From the cell containing the given text, extract its center point as (X, Y) coordinate. 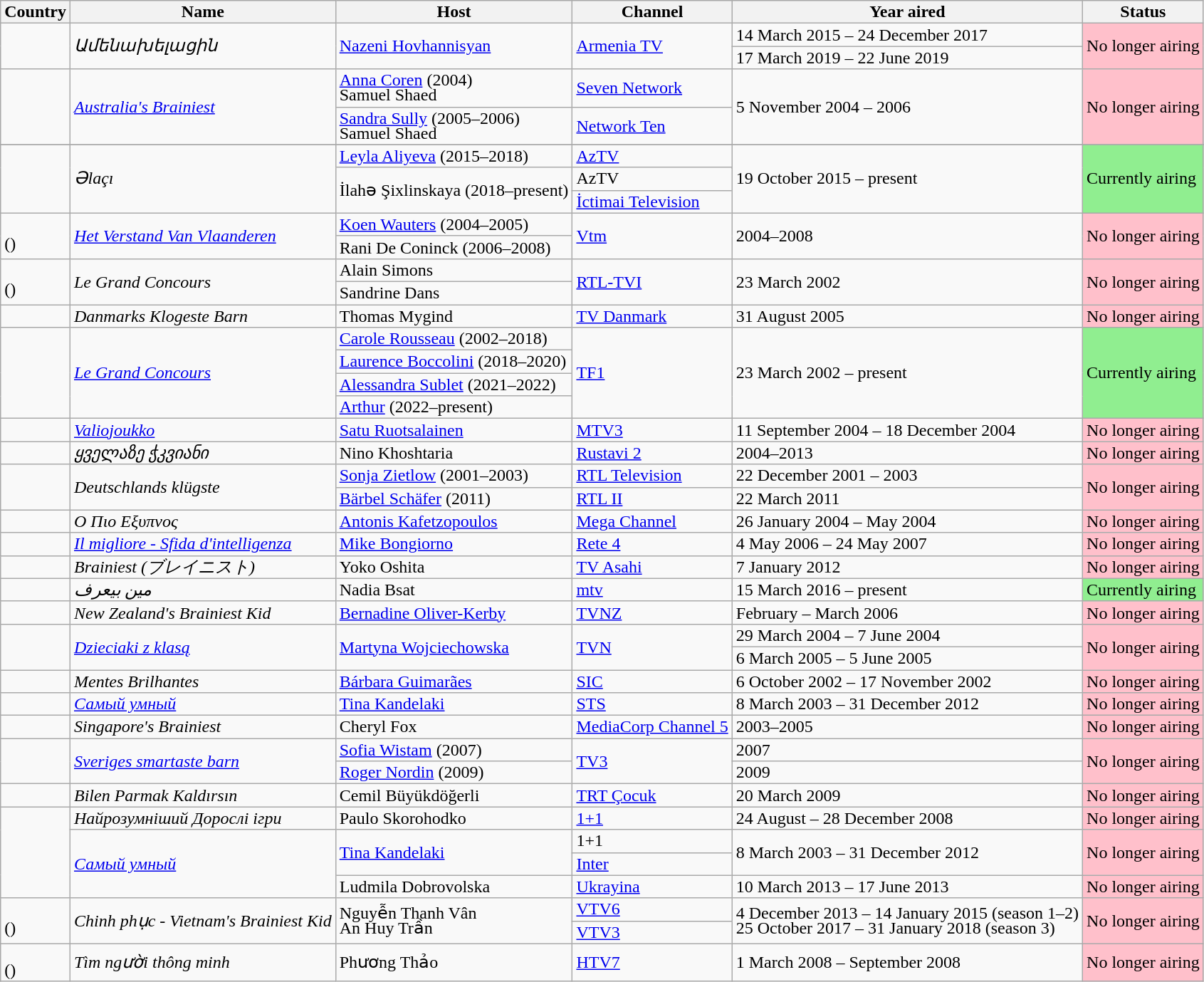
مين بيعرف (202, 590)
Cheryl Fox (454, 727)
Danmarks Klogeste Barn (202, 316)
Singapore's Brainiest (202, 727)
15 March 2016 – present (907, 590)
mtv (652, 590)
Antonis Kafetzopoulos (454, 521)
24 August – 28 December 2008 (907, 818)
Het Verstand Van Vlaanderen (202, 236)
TVNZ (652, 612)
22 March 2011 (907, 498)
4 December 2013 – 14 January 2015 (season 1–2)25 October 2017 – 31 January 2018 (season 3) (907, 921)
Ο Πιο Εξυπνος (202, 521)
SIC (652, 681)
19 October 2015 – present (907, 179)
7 January 2012 (907, 567)
Cemil Büyükdöğerli (454, 795)
TRT Çocuk (652, 795)
Chinh phục - Vietnam's Brainiest Kid (202, 921)
2009 (907, 773)
6 March 2005 – 5 June 2005 (907, 658)
Network Ten (652, 125)
February – March 2006 (907, 612)
Paulo Skorohodko (454, 818)
Arthur (2022–present) (454, 407)
TV Danmark (652, 316)
4 May 2006 – 24 May 2007 (907, 544)
TF1 (652, 373)
5 November 2004 – 2006 (907, 107)
22 December 2001 – 2003 (907, 476)
Carole Rousseau (2002–2018) (454, 339)
Əlaçı (202, 179)
Mike Bongiorno (454, 544)
Tìm người thông minh (202, 963)
10 March 2013 – 17 June 2013 (907, 887)
İctimai Television (652, 202)
Ukrayina (652, 887)
Valiojoukko (202, 430)
Satu Ruotsalainen (454, 430)
VTV3 (652, 932)
14 March 2015 – 24 December 2017 (907, 35)
11 September 2004 – 18 December 2004 (907, 430)
VTV6 (652, 909)
Il migliore - Sfida d'intelligenza (202, 544)
Sveriges smartaste barn (202, 761)
Seven Network (652, 88)
Australia's Brainiest (202, 107)
ყველაზე ჭკვიანი (202, 453)
Alain Simons (454, 270)
6 October 2002 – 17 November 2002 (907, 681)
Найрозумніший Дорослі ігри (202, 818)
Leyla Aliyeva (2015–2018) (454, 156)
Country (36, 12)
STS (652, 704)
Armenia TV (652, 46)
Brainiest (ブレイニスト) (202, 567)
Bernadine Oliver-Kerby (454, 612)
TVN (652, 647)
Bärbel Schäfer (2011) (454, 498)
MediaCorp Channel 5 (652, 727)
TV Asahi (652, 567)
23 March 2002 (907, 281)
Martyna Wojciechowska (454, 647)
RTL-TVI (652, 281)
MTV3 (652, 430)
Bilen Parmak Kaldırsın (202, 795)
Nazeni Hovhannisyan (454, 46)
Deutschlands klügste (202, 487)
Rustavi 2 (652, 453)
Vtm (652, 236)
Nguyễn Thanh VânAn Huy Trần (454, 921)
New Zealand's Brainiest Kid (202, 612)
26 January 2004 – May 2004 (907, 521)
Alessandra Sublet (2021–2022) (454, 385)
Host (454, 12)
Bárbara Guimarães (454, 681)
Name (202, 12)
Yoko Oshita (454, 567)
31 August 2005 (907, 316)
Status (1143, 12)
Inter (652, 864)
Roger Nordin (2009) (454, 773)
RTL II (652, 498)
Sofia Wistam (2007) (454, 750)
Rani De Coninck (2006–2008) (454, 247)
Laurence Boccolini (2018–2020) (454, 362)
2003–2005 (907, 727)
Sonja Zietlow (2001–2003) (454, 476)
2004–2013 (907, 453)
Sandra Sully (2005–2006) Samuel Shaed (454, 125)
Dzieciaki z klasą (202, 647)
2007 (907, 750)
17 March 2019 – 22 June 2019 (907, 58)
TV3 (652, 761)
Ամենախելացին (202, 46)
Year aired (907, 12)
Phương Thảo (454, 963)
Koen Wauters (2004–2005) (454, 224)
Mentes Brilhantes (202, 681)
23 March 2002 – present (907, 373)
20 March 2009 (907, 795)
Sandrine Dans (454, 293)
Anna Coren (2004) Samuel Shaed (454, 88)
1 March 2008 – September 2008 (907, 963)
Ludmila Dobrovolska (454, 887)
Thomas Mygind (454, 316)
Nadia Bsat (454, 590)
Mega Channel (652, 521)
İlahə Şixlinskaya (2018–present) (454, 190)
29 March 2004 – 7 June 2004 (907, 635)
HTV7 (652, 963)
Rete 4 (652, 544)
Nino Khoshtaria (454, 453)
2004–2008 (907, 236)
RTL Television (652, 476)
Channel (652, 12)
